Search for the cell housing the specified text and yield its [x, y] center coordinate. 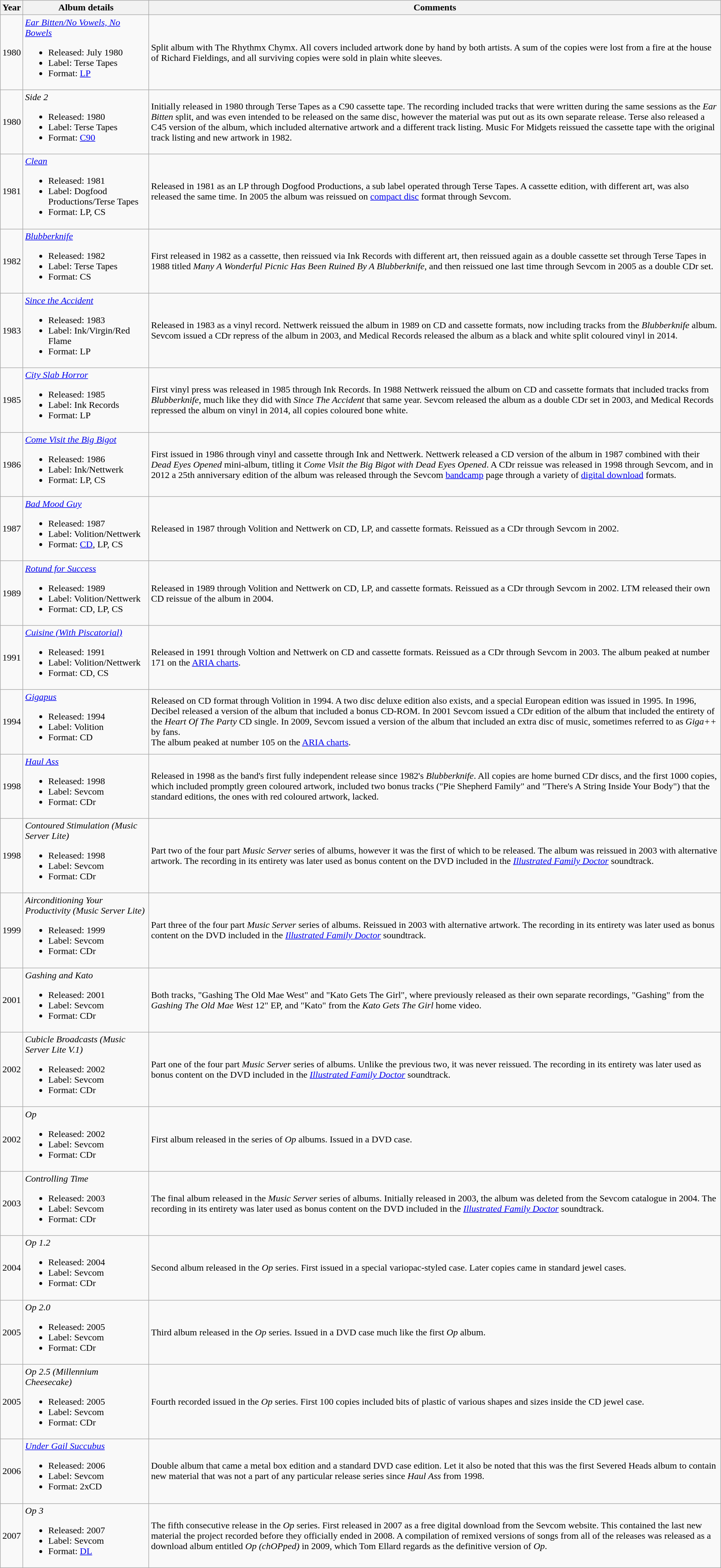
Airconditioning Your Productivity (Music Server Lite)Released: 1999Label: SevcomFormat: CDr [86, 931]
Gashing and KatoReleased: 2001Label: SevcomFormat: CDr [86, 1000]
CleanReleased: 1981Label: Dogfood Productions/Terse TapesFormat: LP, CS [86, 191]
OpReleased: 2002Label: SevcomFormat: CDr [86, 1139]
Controlling TimeReleased: 2003Label: SevcomFormat: CDr [86, 1203]
1987 [12, 528]
1989 [12, 593]
Released in 1987 through Volition and Nettwerk on CD, LP, and cassette formats. Reissued as a CDr through Sevcom in 2002. [435, 528]
Come Visit the Big BigotReleased: 1986Label: Ink/NettwerkFormat: LP, CS [86, 465]
Year [12, 8]
1981 [12, 191]
1983 [12, 330]
Op 1.2Released: 2004Label: SevcomFormat: CDr [86, 1268]
Under Gail SuccubusReleased: 2006Label: SevcomFormat: 2xCD [86, 1471]
2004 [12, 1268]
2006 [12, 1471]
Bad Mood GuyReleased: 1987Label: Volition/NettwerkFormat: CD, LP, CS [86, 528]
1982 [12, 261]
1991 [12, 657]
Fourth recorded issued in the Op series. First 100 copies included bits of plastic of various shapes and sizes inside the CD jewel case. [435, 1402]
Since the AccidentReleased: 1983Label: Ink/Virgin/Red FlameFormat: LP [86, 330]
First album released in the series of Op albums. Issued in a DVD case. [435, 1139]
Op 3Released: 2007Label: SevcomFormat: DL [86, 1535]
Haul AssReleased: 1998Label: SevcomFormat: CDr [86, 787]
City Slab HorrorReleased: 1985Label: Ink RecordsFormat: LP [86, 400]
Third album released in the Op series. Issued in a DVD case much like the first Op album. [435, 1332]
Cuisine (With Piscatorial)Released: 1991Label: Volition/NettwerkFormat: CD, CS [86, 657]
2001 [12, 1000]
2003 [12, 1203]
Side 2Released: 1980Label: Terse TapesFormat: C90 [86, 122]
GigapusReleased: 1994Label: VolitionFormat: CD [86, 722]
Op 2.5 (Millennium Cheesecake)Released: 2005Label: SevcomFormat: CDr [86, 1402]
Second album released in the Op series. First issued in a special variopac-styled case. Later copies came in standard jewel cases. [435, 1268]
BlubberknifeReleased: 1982Label: Terse TapesFormat: CS [86, 261]
Rotund for SuccessReleased: 1989Label: Volition/NettwerkFormat: CD, LP, CS [86, 593]
1985 [12, 400]
Cubicle Broadcasts (Music Server Lite V.1)Released: 2002Label: SevcomFormat: CDr [86, 1070]
Album details [86, 8]
1986 [12, 465]
Ear Bitten/No Vowels, No BowelsReleased: July 1980Label: Terse TapesFormat: LP [86, 52]
Contoured Stimulation (Music Server Lite)Released: 1998Label: SevcomFormat: CDr [86, 856]
Comments [435, 8]
Op 2.0Released: 2005Label: SevcomFormat: CDr [86, 1332]
1999 [12, 931]
1994 [12, 722]
2007 [12, 1535]
